Determine the [X, Y] coordinate at the center of the cell enclosing the given text.  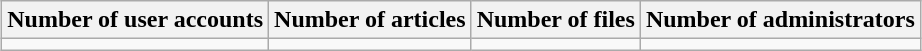
Number of files [556, 20]
Number of administrators [780, 20]
Number of user accounts [136, 20]
Number of articles [370, 20]
